Find where the given text appears and provide that cell's center as [x, y] coordinate. 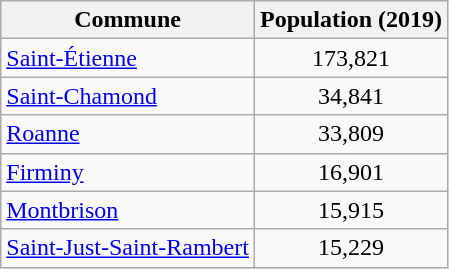
Saint-Étienne [128, 58]
15,229 [350, 248]
33,809 [350, 134]
16,901 [350, 172]
Roanne [128, 134]
Saint-Chamond [128, 96]
173,821 [350, 58]
Montbrison [128, 210]
Firminy [128, 172]
34,841 [350, 96]
Commune [128, 20]
Saint-Just-Saint-Rambert [128, 248]
Population (2019) [350, 20]
15,915 [350, 210]
